Locate the cell with the specified text and output its [X, Y] center coordinate. 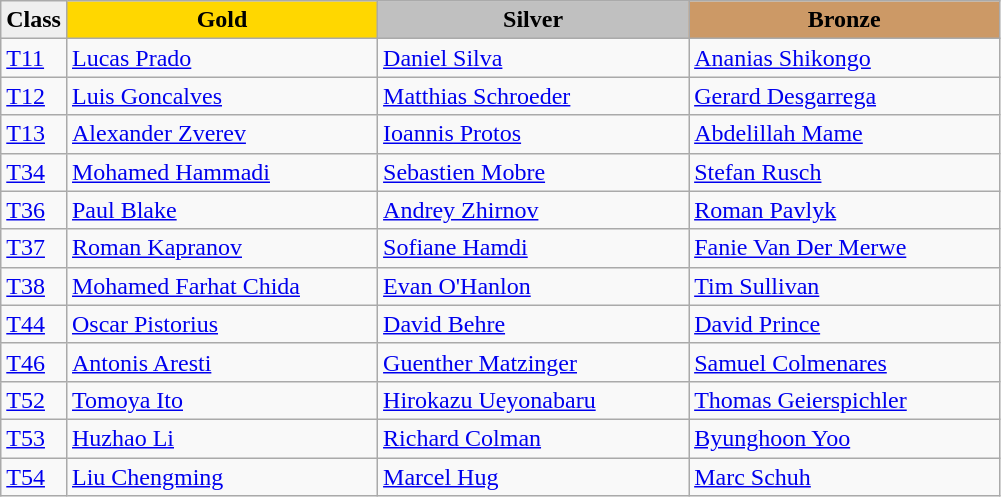
Gold [222, 20]
Richard Colman [534, 438]
Hirokazu Ueyonabaru [534, 400]
Alexander Zverev [222, 134]
T44 [34, 324]
T53 [34, 438]
Sofiane Hamdi [534, 248]
Abdelillah Mame [844, 134]
T36 [34, 210]
Mohamed Farhat Chida [222, 286]
Marc Schuh [844, 477]
T11 [34, 58]
Tim Sullivan [844, 286]
T34 [34, 172]
T13 [34, 134]
T12 [34, 96]
Daniel Silva [534, 58]
T52 [34, 400]
Lucas Prado [222, 58]
David Prince [844, 324]
Silver [534, 20]
Gerard Desgarrega [844, 96]
Matthias Schroeder [534, 96]
Samuel Colmenares [844, 362]
Liu Chengming [222, 477]
Guenther Matzinger [534, 362]
T38 [34, 286]
Sebastien Mobre [534, 172]
Roman Pavlyk [844, 210]
Bronze [844, 20]
Class [34, 20]
T54 [34, 477]
T46 [34, 362]
Luis Goncalves [222, 96]
David Behre [534, 324]
Marcel Hug [534, 477]
Andrey Zhirnov [534, 210]
Fanie Van Der Merwe [844, 248]
Antonis Aresti [222, 362]
Stefan Rusch [844, 172]
Roman Kapranov [222, 248]
T37 [34, 248]
Tomoya Ito [222, 400]
Byunghoon Yoo [844, 438]
Thomas Geierspichler [844, 400]
Ioannis Protos [534, 134]
Oscar Pistorius [222, 324]
Ananias Shikongo [844, 58]
Evan O'Hanlon [534, 286]
Paul Blake [222, 210]
Huzhao Li [222, 438]
Mohamed Hammadi [222, 172]
